Scan for the cell matching the given text and deliver its (x, y) coordinate at center. 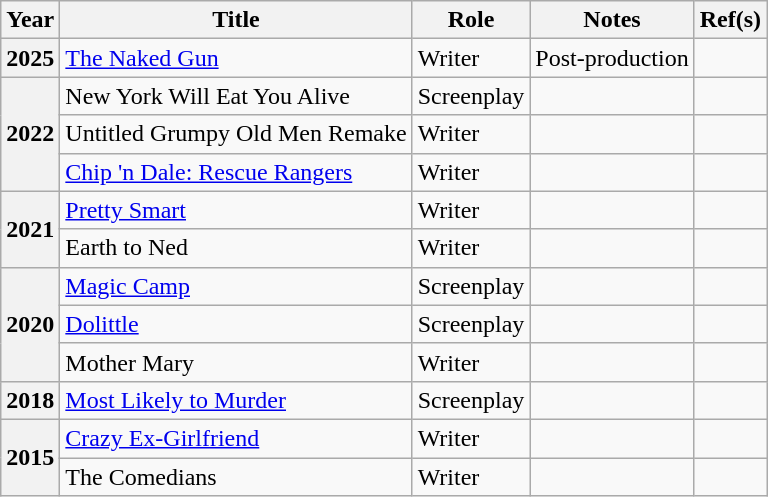
Untitled Grumpy Old Men Remake (236, 134)
Year (30, 20)
2021 (30, 229)
Role (471, 20)
The Comedians (236, 477)
2022 (30, 134)
New York Will Eat You Alive (236, 96)
Magic Camp (236, 286)
Crazy Ex-Girlfriend (236, 438)
Pretty Smart (236, 210)
2025 (30, 58)
Notes (612, 20)
2015 (30, 457)
2020 (30, 324)
Most Likely to Murder (236, 400)
The Naked Gun (236, 58)
Mother Mary (236, 362)
2018 (30, 400)
Chip 'n Dale: Rescue Rangers (236, 172)
Dolittle (236, 324)
Title (236, 20)
Earth to Ned (236, 248)
Post-production (612, 58)
Ref(s) (730, 20)
